Return [X, Y] of the center of cell containing provided text 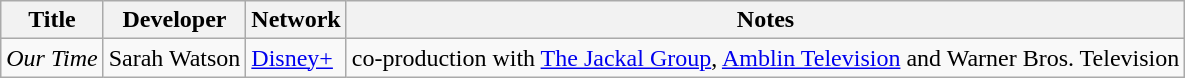
co-production with The Jackal Group, Amblin Television and Warner Bros. Television [766, 58]
Our Time [52, 58]
Sarah Watson [174, 58]
Notes [766, 20]
Network [296, 20]
Disney+ [296, 58]
Developer [174, 20]
Title [52, 20]
